Locate the cell with the specified text and output its (X, Y) center coordinate. 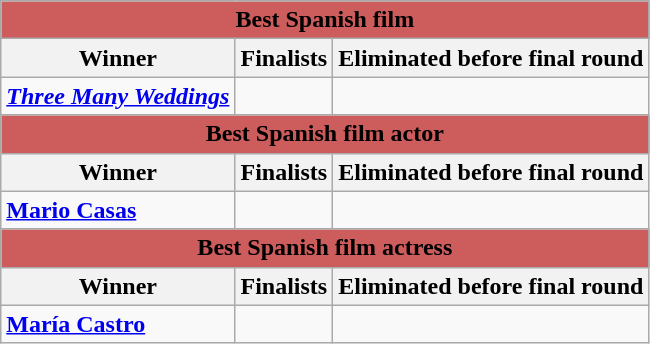
Mario Casas (118, 210)
María Castro (118, 324)
Best Spanish film actress (325, 248)
Best Spanish film (325, 20)
Three Many Weddings (118, 96)
Best Spanish film actor (325, 134)
